Scan for the cell matching the given text and deliver its [x, y] coordinate at center. 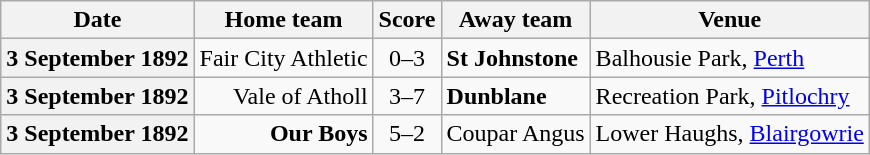
Vale of Atholl [284, 96]
5–2 [407, 134]
Date [98, 20]
Fair City Athletic [284, 58]
St Johnstone [516, 58]
Balhousie Park, Perth [730, 58]
3–7 [407, 96]
Away team [516, 20]
Lower Haughs, Blairgowrie [730, 134]
Coupar Angus [516, 134]
Home team [284, 20]
Venue [730, 20]
Dunblane [516, 96]
Recreation Park, Pitlochry [730, 96]
Score [407, 20]
Our Boys [284, 134]
0–3 [407, 58]
